From the cell containing the given text, extract its center point as [x, y] coordinate. 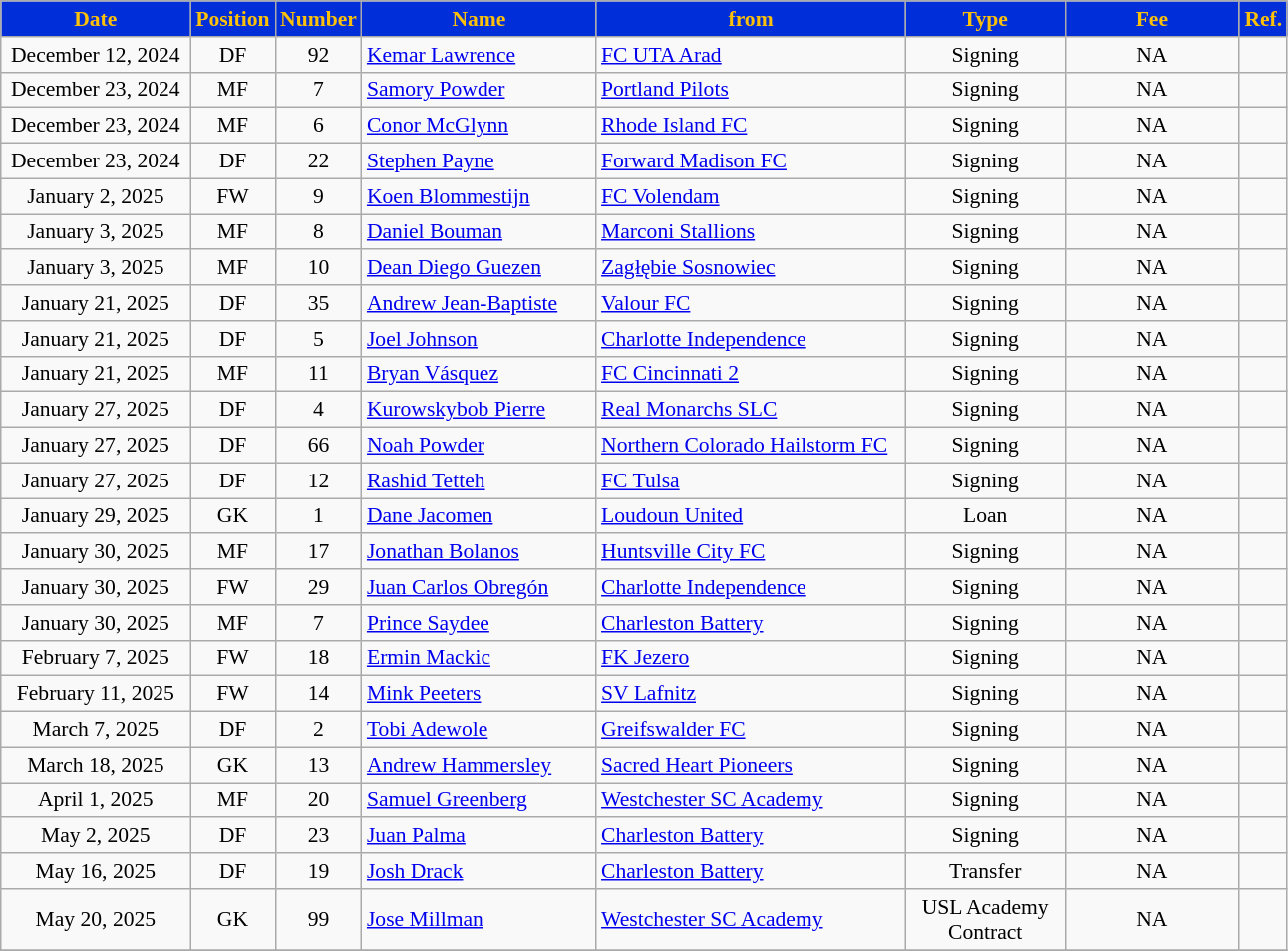
18 [319, 658]
Rhode Island FC [751, 126]
Daniel Bouman [479, 232]
April 1, 2025 [96, 800]
23 [319, 836]
Zagłębie Sosnowiec [751, 268]
SV Lafnitz [751, 694]
Conor McGlynn [479, 126]
Tobi Adewole [479, 730]
Sacred Heart Pioneers [751, 765]
Ref. [1263, 19]
Greifswalder FC [751, 730]
January 29, 2025 [96, 516]
May 2, 2025 [96, 836]
February 7, 2025 [96, 658]
Ermin Mackic [479, 658]
FC Tulsa [751, 480]
19 [319, 871]
Northern Colorado Hailstorm FC [751, 446]
Mink Peeters [479, 694]
Real Monarchs SLC [751, 410]
66 [319, 446]
6 [319, 126]
14 [319, 694]
Andrew Jean-Baptiste [479, 303]
February 11, 2025 [96, 694]
17 [319, 552]
Samuel Greenberg [479, 800]
Juan Carlos Obregón [479, 587]
Name [479, 19]
4 [319, 410]
FC UTA Arad [751, 55]
1 [319, 516]
29 [319, 587]
Koen Blommestijn [479, 196]
Loudoun United [751, 516]
Josh Drack [479, 871]
Portland Pilots [751, 90]
May 16, 2025 [96, 871]
Marconi Stallions [751, 232]
Type [985, 19]
Loan [985, 516]
Jose Millman [479, 919]
Samory Powder [479, 90]
10 [319, 268]
13 [319, 765]
2 [319, 730]
92 [319, 55]
9 [319, 196]
Huntsville City FC [751, 552]
Jonathan Bolanos [479, 552]
Bryan Vásquez [479, 374]
5 [319, 339]
8 [319, 232]
Fee [1152, 19]
12 [319, 480]
Kurowskybob Pierre [479, 410]
22 [319, 161]
FC Volendam [751, 196]
Transfer [985, 871]
Rashid Tetteh [479, 480]
Date [96, 19]
March 7, 2025 [96, 730]
35 [319, 303]
99 [319, 919]
USL Academy Contract [985, 919]
Juan Palma [479, 836]
May 20, 2025 [96, 919]
FK Jezero [751, 658]
Dane Jacomen [479, 516]
Prince Saydee [479, 623]
Forward Madison FC [751, 161]
January 2, 2025 [96, 196]
11 [319, 374]
March 18, 2025 [96, 765]
FC Cincinnati 2 [751, 374]
20 [319, 800]
Dean Diego Guezen [479, 268]
December 12, 2024 [96, 55]
Noah Powder [479, 446]
Valour FC [751, 303]
Number [319, 19]
Joel Johnson [479, 339]
Stephen Payne [479, 161]
Kemar Lawrence [479, 55]
Position [233, 19]
Andrew Hammersley [479, 765]
from [751, 19]
